Determine the (x, y) coordinate at the center of the cell enclosing the given text.  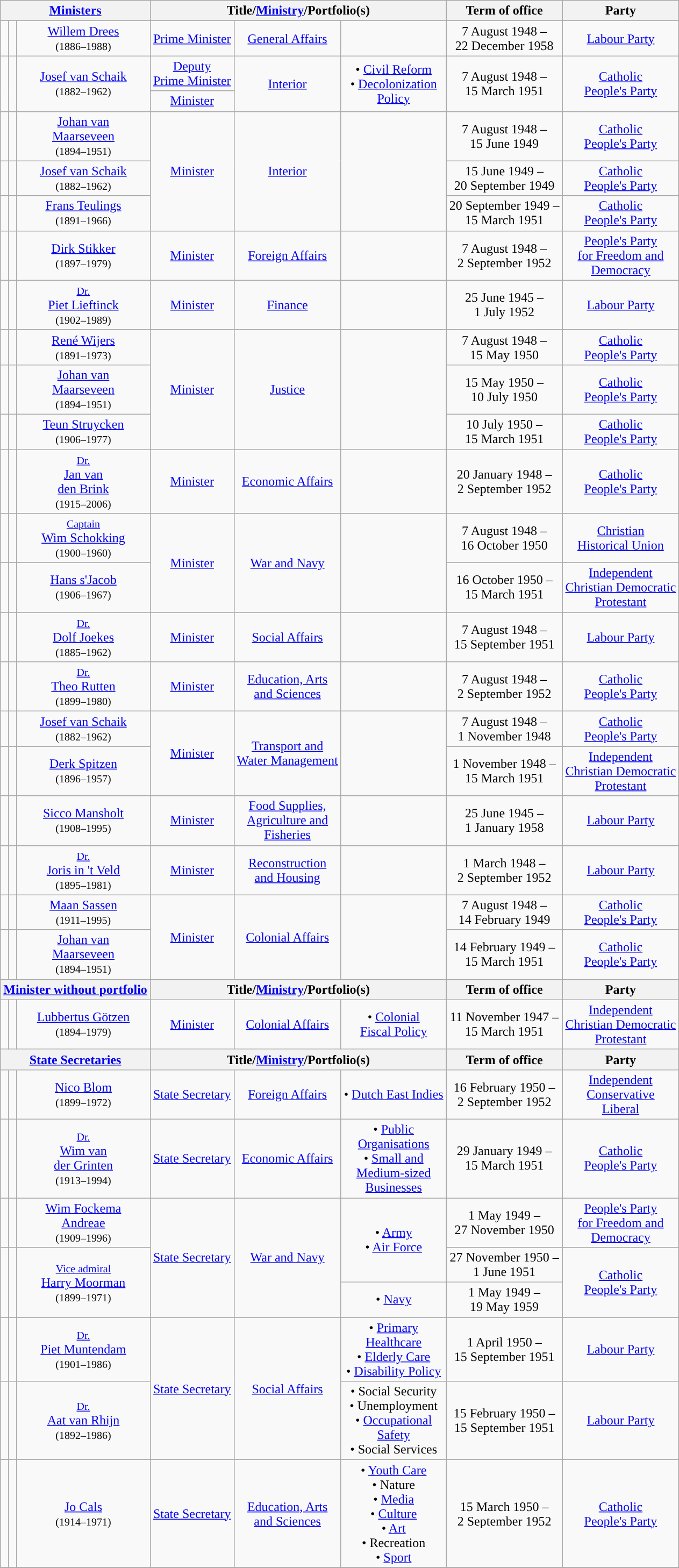
Wim Fockema Andreae (1909–1996) (84, 1223)
Christian Historical Union (620, 538)
11 November 1947 – 15 March 1951 (504, 1024)
7 August 1948 – 16 October 1950 (504, 538)
Dr. Piet Muntendam (1901–1986) (84, 1350)
1 March 1948 – 2 September 1952 (504, 870)
25 June 1945 – 1 January 1958 (504, 821)
10 July 1950 – 15 March 1951 (504, 431)
15 February 1950 – 15 September 1951 (504, 1421)
16 October 1950 – 15 March 1951 (504, 588)
1 May 1949 – 19 May 1959 (504, 1300)
• Public Organisations • Small and Medium-sized Businesses (394, 1158)
Finance (287, 305)
Reconstruction and Housing (287, 870)
• Navy (394, 1300)
7 August 1948 – 15 September 1951 (504, 637)
15 May 1950 – 10 July 1950 (504, 389)
Dr. Theo Rutten (1899–1980) (84, 687)
15 June 1949 – 20 September 1949 (504, 179)
7 August 1948 – 15 May 1950 (504, 347)
Independent Conservative Liberal (620, 1094)
15 March 1950 – 2 September 1952 (504, 1514)
Dr. Jan van den Brink (1915–2006) (84, 482)
• Army • Air Force (394, 1240)
27 November 1950 – 1 June 1951 (504, 1265)
Deputy Prime Minister (192, 73)
Dr. Joris in 't Veld (1895–1981) (84, 870)
Dr. Dolf Joekes (1885–1962) (84, 637)
Prime Minister (192, 39)
Transport and Water Management (287, 754)
Frans Teulings (1891–1966) (84, 213)
• Colonial Fiscal Policy (394, 1024)
Hans s'Jacob (1906–1967) (84, 588)
Dr. Aat van Rhijn (1892–1986) (84, 1421)
20 January 1948 – 2 September 1952 (504, 482)
25 June 1945 – 1 July 1952 (504, 305)
Sicco Mansholt (1908–1995) (84, 821)
20 September 1949 – 15 March 1951 (504, 213)
Dirk Stikker (1897–1979) (84, 255)
Derk Spitzen (1896–1957) (84, 771)
General Affairs (287, 39)
Lubbertus Götzen (1894–1979) (84, 1024)
Nico Blom (1899–1972) (84, 1094)
• Civil Reform • Decolonization Policy (394, 84)
16 February 1950 – 2 September 1952 (504, 1094)
Food Supplies, Agriculture and Fisheries (287, 821)
7 August 1948 – 14 February 1949 (504, 912)
• Youth Care • Nature • Media • Culture • Art • Recreation • Sport (394, 1514)
1 November 1948 – 15 March 1951 (504, 771)
1 May 1949 – 27 November 1950 (504, 1223)
14 February 1949 – 15 March 1951 (504, 954)
• Dutch East Indies (394, 1094)
State Secretaries (75, 1059)
Minister without portfolio (75, 989)
Ministers (75, 11)
1 April 1950 – 15 September 1951 (504, 1350)
29 January 1949 – 15 March 1951 (504, 1158)
Teun Struycken (1906–1977) (84, 431)
Justice (287, 389)
Captain Wim Schokking (1900–1960) (84, 538)
Dr. Wim van der Grinten (1913–1994) (84, 1158)
7 August 1948 – 1 November 1948 (504, 729)
Vice admiral Harry Moorman (1899–1971) (84, 1282)
7 August 1948 – 15 March 1951 (504, 84)
Dr. Piet Lieftinck (1902–1989) (84, 305)
René Wijers (1891–1973) (84, 347)
7 August 1948 – 15 June 1949 (504, 136)
7 August 1948 – 22 December 1958 (504, 39)
• Primary Healthcare • Elderly Care • Disability Policy (394, 1350)
Maan Sassen (1911–1995) (84, 912)
Willem Drees (1886–1988) (84, 39)
• Social Security • Unemployment • Occupational Safety • Social Services (394, 1421)
Jo Cals (1914–1971) (84, 1514)
